Detect which cell encompasses the target text, then output its [X, Y] center coordinate. 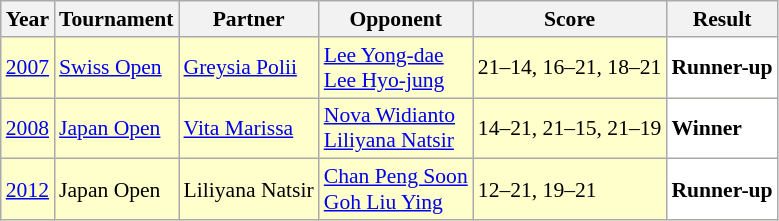
2008 [28, 128]
Tournament [116, 19]
14–21, 21–15, 21–19 [570, 128]
12–21, 19–21 [570, 190]
Opponent [396, 19]
Score [570, 19]
Nova Widianto Liliyana Natsir [396, 128]
2007 [28, 68]
Partner [249, 19]
21–14, 16–21, 18–21 [570, 68]
Lee Yong-dae Lee Hyo-jung [396, 68]
Vita Marissa [249, 128]
Liliyana Natsir [249, 190]
Swiss Open [116, 68]
Result [722, 19]
Greysia Polii [249, 68]
Winner [722, 128]
2012 [28, 190]
Year [28, 19]
Chan Peng Soon Goh Liu Ying [396, 190]
